Locate the cell with the specified text and output its [x, y] center coordinate. 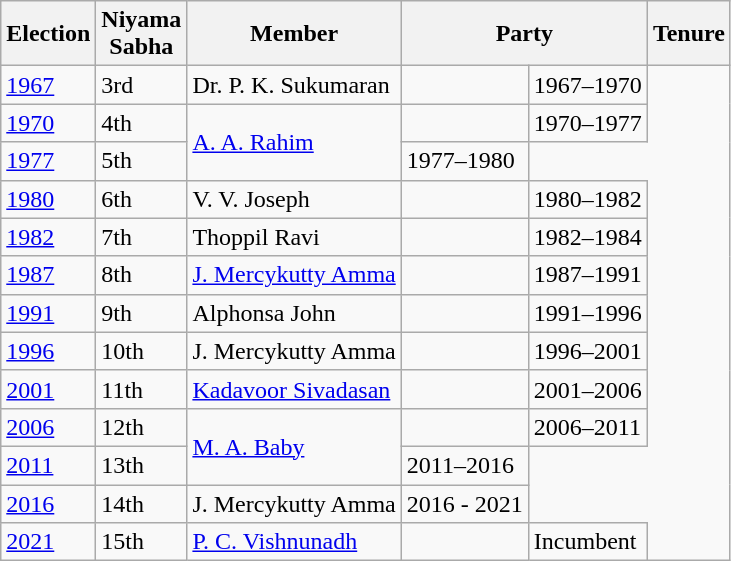
2006 [48, 427]
1991–1996 [588, 313]
2001–2006 [588, 389]
3rd [142, 85]
1970 [48, 123]
Thoppil Ravi [294, 237]
1987–1991 [588, 275]
1991 [48, 313]
6th [142, 199]
1982–1984 [588, 237]
Election [48, 34]
1982 [48, 237]
Incumbent [588, 542]
7th [142, 237]
1967 [48, 85]
2011 [48, 465]
1967–1970 [588, 85]
9th [142, 313]
14th [142, 503]
4th [142, 123]
1996–2001 [588, 351]
1980–1982 [588, 199]
1987 [48, 275]
2021 [48, 542]
1980 [48, 199]
2001 [48, 389]
Kadavoor Sivadasan [294, 389]
1996 [48, 351]
Alphonsa John [294, 313]
Member [294, 34]
M. A. Baby [294, 446]
2016 [48, 503]
1970–1977 [588, 123]
2011–2016 [464, 465]
2006–2011 [588, 427]
10th [142, 351]
1977–1980 [464, 161]
Dr. P. K. Sukumaran [294, 85]
Party [524, 34]
8th [142, 275]
11th [142, 389]
2016 - 2021 [464, 503]
1977 [48, 161]
V. V. Joseph [294, 199]
5th [142, 161]
12th [142, 427]
P. C. Vishnunadh [294, 542]
NiyamaSabha [142, 34]
A. A. Rahim [294, 142]
Tenure [688, 34]
13th [142, 465]
15th [142, 542]
